Extract the [x, y] coordinate from the center of the cell holding the provided text.  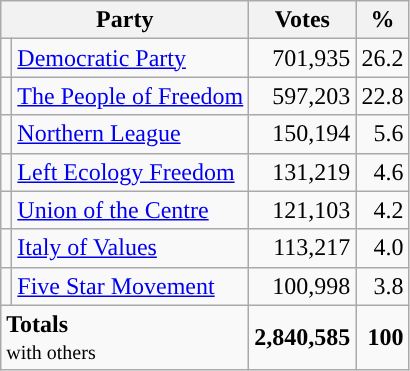
Totals with others [125, 338]
Italy of Values [130, 248]
113,217 [302, 248]
Union of the Centre [130, 210]
% [382, 20]
Northern League [130, 134]
Votes [302, 20]
4.2 [382, 210]
2,840,585 [302, 338]
26.2 [382, 58]
597,203 [302, 96]
100 [382, 338]
150,194 [302, 134]
4.0 [382, 248]
131,219 [302, 172]
4.6 [382, 172]
Party [125, 20]
100,998 [302, 286]
121,103 [302, 210]
3.8 [382, 286]
22.8 [382, 96]
Five Star Movement [130, 286]
701,935 [302, 58]
5.6 [382, 134]
Left Ecology Freedom [130, 172]
The People of Freedom [130, 96]
Democratic Party [130, 58]
